Determine the (X, Y) coordinate at the center of the cell enclosing the given text.  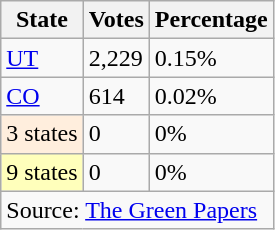
2,229 (116, 58)
UT (42, 58)
9 states (42, 172)
614 (116, 96)
0.15% (211, 58)
State (42, 20)
Percentage (211, 20)
Source: The Green Papers (137, 210)
Votes (116, 20)
CO (42, 96)
0.02% (211, 96)
3 states (42, 134)
